Detect which cell encompasses the target text, then output its [x, y] center coordinate. 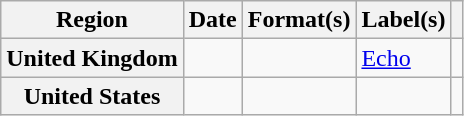
Date [212, 20]
United Kingdom [92, 58]
Echo [404, 58]
Label(s) [404, 20]
United States [92, 96]
Region [92, 20]
Format(s) [299, 20]
